Extract the [X, Y] coordinate from the center of the cell holding the provided text.  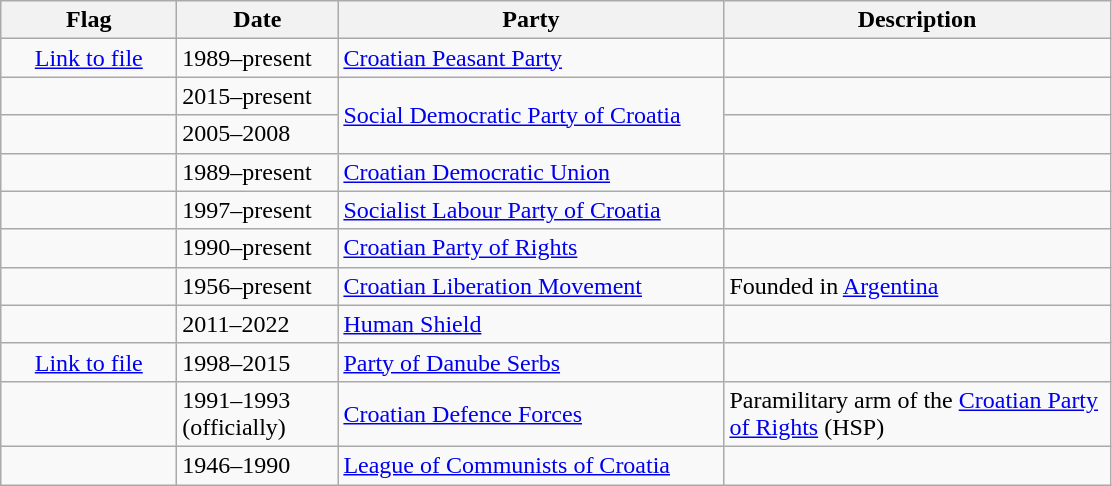
Croatian Liberation Movement [531, 286]
Social Democratic Party of Croatia [531, 115]
Party of Danube Serbs [531, 362]
Croatian Peasant Party [531, 58]
Flag [89, 20]
League of Communists of Croatia [531, 465]
2015–present [258, 96]
Party [531, 20]
1997–present [258, 210]
Croatian Defence Forces [531, 414]
Date [258, 20]
Human Shield [531, 324]
1998–2015 [258, 362]
Croatian Democratic Union [531, 172]
1991–1993 (officially) [258, 414]
1990–present [258, 248]
1946–1990 [258, 465]
Croatian Party of Rights [531, 248]
2005–2008 [258, 134]
2011–2022 [258, 324]
Description [917, 20]
Founded in Argentina [917, 286]
Socialist Labour Party of Croatia [531, 210]
1956–present [258, 286]
Paramilitary arm of the Croatian Party of Rights (HSP) [917, 414]
